Search for the cell housing the specified text and yield its [X, Y] center coordinate. 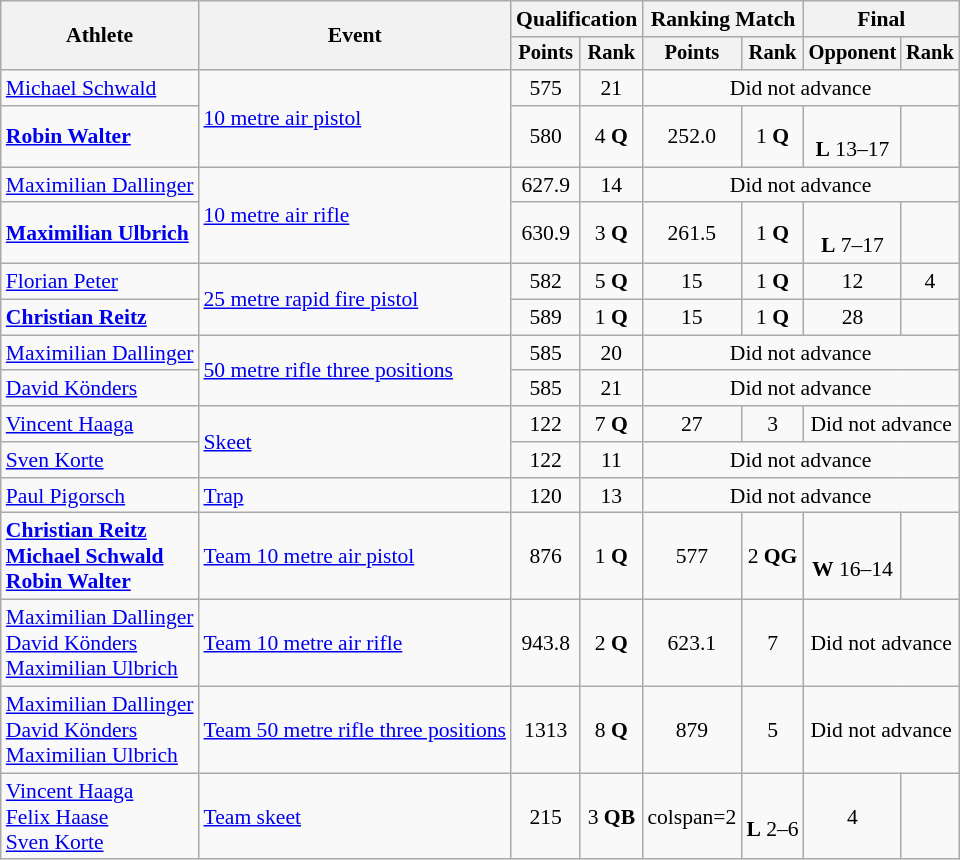
Team 10 metre air rifle [356, 644]
L 2–6 [772, 816]
27 [692, 424]
3 QB [611, 816]
colspan=2 [692, 816]
Team 50 metre rifle three positions [356, 730]
Maximilian Ulbrich [100, 234]
Sven Korte [100, 460]
Final [882, 19]
20 [611, 353]
Vincent HaagaFelix HaaseSven Korte [100, 816]
Vincent Haaga [100, 424]
Christian ReitzMichael SchwaldRobin Walter [100, 556]
Florian Peter [100, 282]
Robin Walter [100, 136]
14 [611, 185]
3 [772, 424]
7 [772, 644]
8 Q [611, 730]
13 [611, 496]
5 [772, 730]
252.0 [692, 136]
630.9 [546, 234]
Skeet [356, 442]
261.5 [692, 234]
580 [546, 136]
Michael Schwald [100, 88]
Paul Pigorsch [100, 496]
577 [692, 556]
L 13–17 [852, 136]
Athlete [100, 36]
12 [852, 282]
4 Q [611, 136]
5 Q [611, 282]
Christian Reitz [100, 318]
David Könders [100, 389]
Ranking Match [722, 19]
876 [546, 556]
582 [546, 282]
3 Q [611, 234]
943.8 [546, 644]
10 metre air rifle [356, 216]
Team 10 metre air pistol [356, 556]
Event [356, 36]
25 metre rapid fire pistol [356, 300]
W 16–14 [852, 556]
Qualification [576, 19]
7 Q [611, 424]
Trap [356, 496]
879 [692, 730]
Team skeet [356, 816]
2 QG [772, 556]
L 7–17 [852, 234]
Opponent [852, 54]
11 [611, 460]
1313 [546, 730]
2 Q [611, 644]
10 metre air pistol [356, 118]
627.9 [546, 185]
575 [546, 88]
28 [852, 318]
50 metre rifle three positions [356, 370]
215 [546, 816]
589 [546, 318]
120 [546, 496]
623.1 [692, 644]
